Detect which cell encompasses the target text, then output its (X, Y) center coordinate. 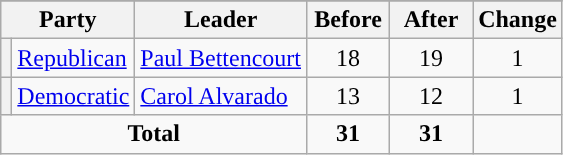
Party (68, 20)
Carol Alvarado (221, 96)
Change (518, 20)
Paul Bettencourt (221, 58)
13 (348, 96)
Total (154, 134)
Before (348, 20)
Democratic (74, 96)
12 (432, 96)
18 (348, 58)
19 (432, 58)
Leader (221, 20)
Republican (74, 58)
After (432, 20)
